Determine the (x, y) coordinate at the center of the cell enclosing the given text.  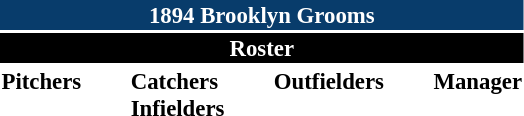
1894 Brooklyn Grooms (262, 15)
Roster (262, 48)
